Locate the cell with the specified text and output its (x, y) center coordinate. 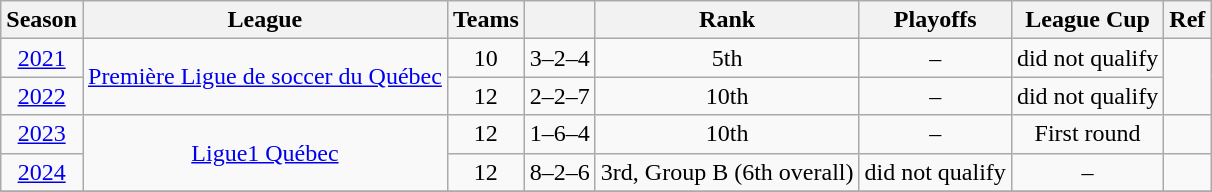
2021 (42, 58)
3rd, Group B (6th overall) (727, 172)
Première Ligue de soccer du Québec (264, 77)
8–2–6 (560, 172)
League Cup (1087, 20)
1–6–4 (560, 134)
First round (1087, 134)
2022 (42, 96)
2–2–7 (560, 96)
League (264, 20)
Season (42, 20)
Ref (1188, 20)
3–2–4 (560, 58)
2024 (42, 172)
Rank (727, 20)
2023 (42, 134)
Ligue1 Québec (264, 153)
Teams (486, 20)
10 (486, 58)
5th (727, 58)
Playoffs (935, 20)
